Scan for the cell matching the given text and deliver its (x, y) coordinate at center. 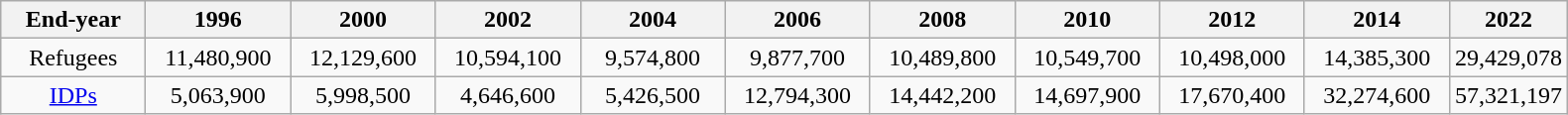
10,498,000 (1232, 57)
2000 (363, 20)
12,794,300 (797, 95)
10,549,700 (1087, 57)
2004 (653, 20)
32,274,600 (1377, 95)
2010 (1087, 20)
14,697,900 (1087, 95)
2008 (942, 20)
9,877,700 (797, 57)
2014 (1377, 20)
10,594,100 (508, 57)
11,480,900 (218, 57)
12,129,600 (363, 57)
2022 (1508, 20)
2012 (1232, 20)
End-year (73, 20)
9,574,800 (653, 57)
10,489,800 (942, 57)
5,063,900 (218, 95)
2006 (797, 20)
57,321,197 (1508, 95)
17,670,400 (1232, 95)
14,442,200 (942, 95)
Refugees (73, 57)
5,426,500 (653, 95)
29,429,078 (1508, 57)
5,998,500 (363, 95)
IDPs (73, 95)
1996 (218, 20)
2002 (508, 20)
4,646,600 (508, 95)
14,385,300 (1377, 57)
